From the cell containing the given text, extract its center point as [x, y] coordinate. 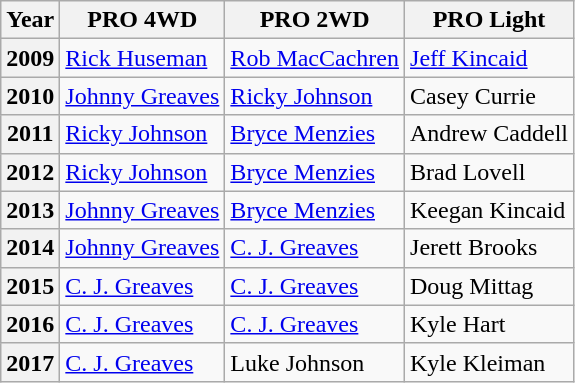
2013 [30, 210]
2012 [30, 172]
2011 [30, 134]
Jeff Kincaid [490, 58]
2014 [30, 248]
Brad Lovell [490, 172]
Kyle Kleiman [490, 362]
2010 [30, 96]
Doug Mittag [490, 286]
Andrew Caddell [490, 134]
Casey Currie [490, 96]
2016 [30, 324]
PRO Light [490, 20]
Rob MacCachren [315, 58]
2015 [30, 286]
Jerett Brooks [490, 248]
Year [30, 20]
Keegan Kincaid [490, 210]
PRO 2WD [315, 20]
2017 [30, 362]
Kyle Hart [490, 324]
Rick Huseman [142, 58]
2009 [30, 58]
Luke Johnson [315, 362]
PRO 4WD [142, 20]
